Detect which cell encompasses the target text, then output its (X, Y) center coordinate. 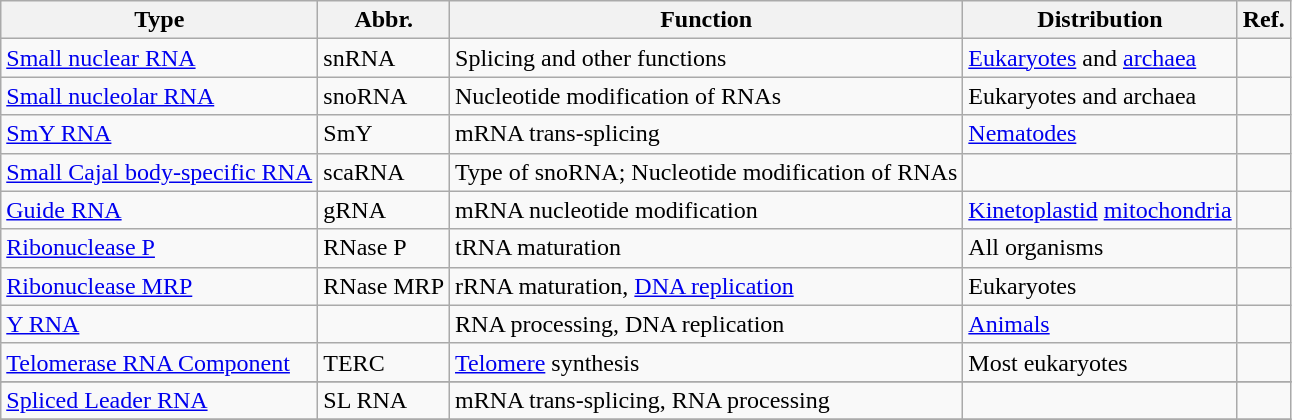
tRNA maturation (706, 248)
Function (706, 20)
Kinetoplastid mitochondria (1100, 210)
Y RNA (160, 324)
Small nucleolar RNA (160, 96)
SmY (384, 134)
RNase P (384, 248)
snoRNA (384, 96)
Distribution (1100, 20)
Ref. (1264, 20)
Abbr. (384, 20)
Nucleotide modification of RNAs (706, 96)
Ribonuclease MRP (160, 286)
All organisms (1100, 248)
Type of snoRNA; Nucleotide modification of RNAs (706, 172)
RNA processing, DNA replication (706, 324)
Splicing and other functions (706, 58)
Small nuclear RNA (160, 58)
TERC (384, 362)
Guide RNA (160, 210)
Spliced Leader RNA (160, 400)
mRNA trans-splicing (706, 134)
mRNA nucleotide modification (706, 210)
Type (160, 20)
rRNA maturation, DNA replication (706, 286)
SmY RNA (160, 134)
RNase MRP (384, 286)
snRNA (384, 58)
Most eukaryotes (1100, 362)
scaRNA (384, 172)
SL RNA (384, 400)
Telomere synthesis (706, 362)
mRNA trans-splicing, RNA processing (706, 400)
Ribonuclease P (160, 248)
Small Cajal body-specific RNA (160, 172)
gRNA (384, 210)
Telomerase RNA Component (160, 362)
Animals (1100, 324)
Nematodes (1100, 134)
Eukaryotes (1100, 286)
